Determine the [X, Y] coordinate at the center of the cell enclosing the given text.  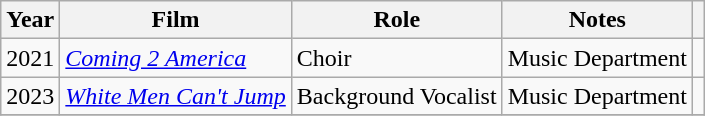
Notes [597, 20]
Film [176, 20]
White Men Can't Jump [176, 96]
Choir [396, 58]
2023 [30, 96]
Background Vocalist [396, 96]
Coming 2 America [176, 58]
2021 [30, 58]
Role [396, 20]
Year [30, 20]
